Output the (X, Y) coordinate of the center of the cell containing the given text.  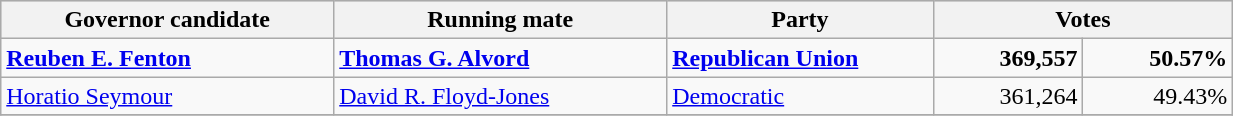
Reuben E. Fenton (168, 58)
Republican Union (800, 58)
David R. Floyd-Jones (500, 96)
361,264 (1008, 96)
Horatio Seymour (168, 96)
Thomas G. Alvord (500, 58)
Running mate (500, 20)
Votes (1083, 20)
Governor candidate (168, 20)
Party (800, 20)
49.43% (1158, 96)
Democratic (800, 96)
369,557 (1008, 58)
50.57% (1158, 58)
